For the text-containing cell, return its midpoint in [X, Y] coordinate format. 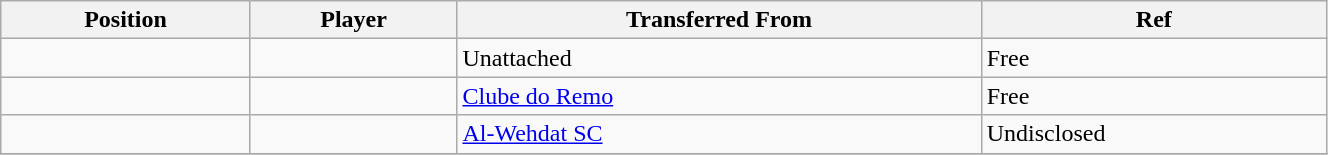
Unattached [719, 58]
Undisclosed [1154, 134]
Transferred From [719, 20]
Player [354, 20]
Ref [1154, 20]
Position [126, 20]
Al-Wehdat SC [719, 134]
Clube do Remo [719, 96]
